Return (x, y) of the center of cell containing provided text 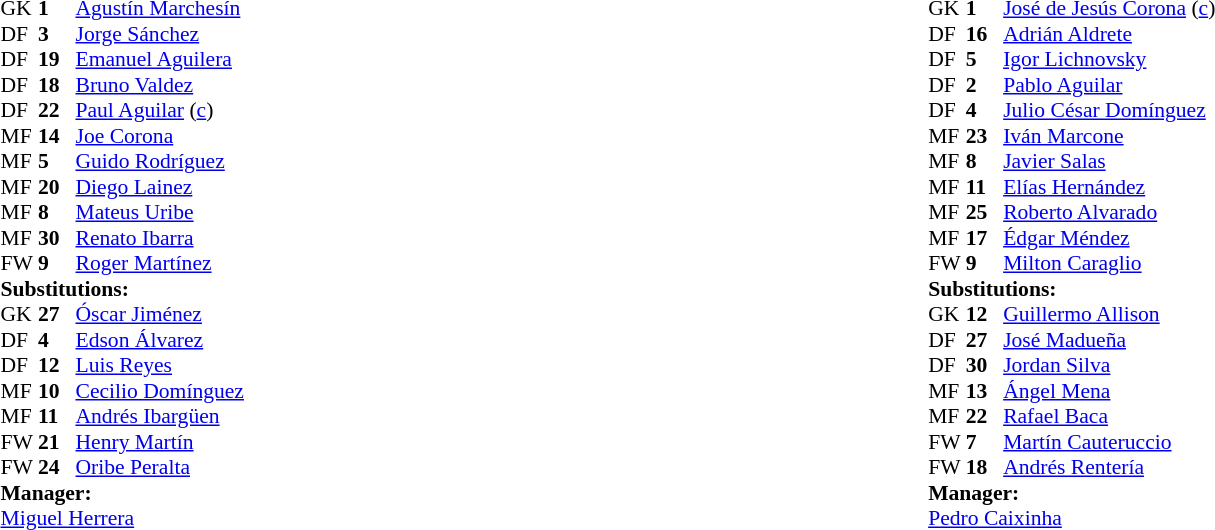
7 (985, 442)
10 (57, 391)
Óscar Jiménez (159, 315)
Guillermo Allison (1109, 315)
Julio César Domínguez (1109, 111)
3 (57, 34)
Guido Rodríguez (159, 161)
Roberto Alvarado (1109, 213)
Emanuel Aguilera (159, 59)
Milton Caraglio (1109, 263)
24 (57, 467)
19 (57, 59)
Jorge Sánchez (159, 34)
Diego Lainez (159, 187)
Luis Reyes (159, 365)
13 (985, 391)
Igor Lichnovsky (1109, 59)
2 (985, 85)
Andrés Rentería (1109, 467)
Elías Hernández (1109, 187)
Martín Cauteruccio (1109, 442)
Jordan Silva (1109, 365)
Édgar Méndez (1109, 238)
Pablo Aguilar (1109, 85)
25 (985, 213)
Joe Corona (159, 136)
Oribe Peralta (159, 467)
17 (985, 238)
Mateus Uribe (159, 213)
20 (57, 187)
Renato Ibarra (159, 238)
Roger Martínez (159, 263)
Iván Marcone (1109, 136)
Rafael Baca (1109, 417)
Bruno Valdez (159, 85)
Paul Aguilar (c) (159, 111)
Andrés Ibargüen (159, 417)
Cecilio Domínguez (159, 391)
Adrián Aldrete (1109, 34)
José Madueña (1109, 340)
Javier Salas (1109, 161)
14 (57, 136)
21 (57, 442)
Ángel Mena (1109, 391)
16 (985, 34)
23 (985, 136)
Henry Martín (159, 442)
Edson Álvarez (159, 340)
